Return (X, Y) of the center of cell containing provided text 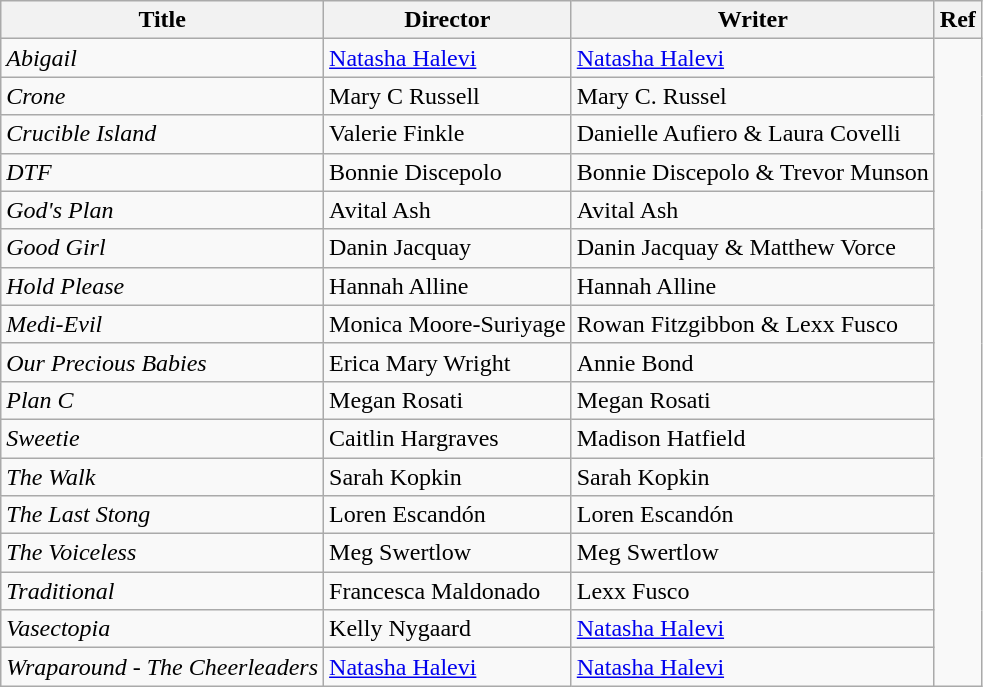
God's Plan (162, 210)
Title (162, 20)
Erica Mary Wright (448, 362)
Danielle Aufiero & Laura Covelli (752, 134)
Crone (162, 96)
Writer (752, 20)
The Last Stong (162, 515)
Annie Bond (752, 362)
Mary C. Russel (752, 96)
Good Girl (162, 248)
Rowan Fitzgibbon & Lexx Fusco (752, 324)
Abigail (162, 58)
Francesca Maldonado (448, 591)
Danin Jacquay & Matthew Vorce (752, 248)
Bonnie Discepolo & Trevor Munson (752, 172)
Madison Hatfield (752, 438)
The Walk (162, 477)
Mary C Russell (448, 96)
Kelly Nygaard (448, 629)
Traditional (162, 591)
Crucible Island (162, 134)
Danin Jacquay (448, 248)
Medi-Evil (162, 324)
Valerie Finkle (448, 134)
Director (448, 20)
Plan C (162, 400)
Hold Please (162, 286)
Monica Moore-Suriyage (448, 324)
DTF (162, 172)
Vasectopia (162, 629)
Caitlin Hargraves (448, 438)
Bonnie Discepolo (448, 172)
The Voiceless (162, 553)
Ref (958, 20)
Lexx Fusco (752, 591)
Wraparound - The Cheerleaders (162, 667)
Sweetie (162, 438)
Our Precious Babies (162, 362)
